Return [X, Y] of the center of cell containing provided text 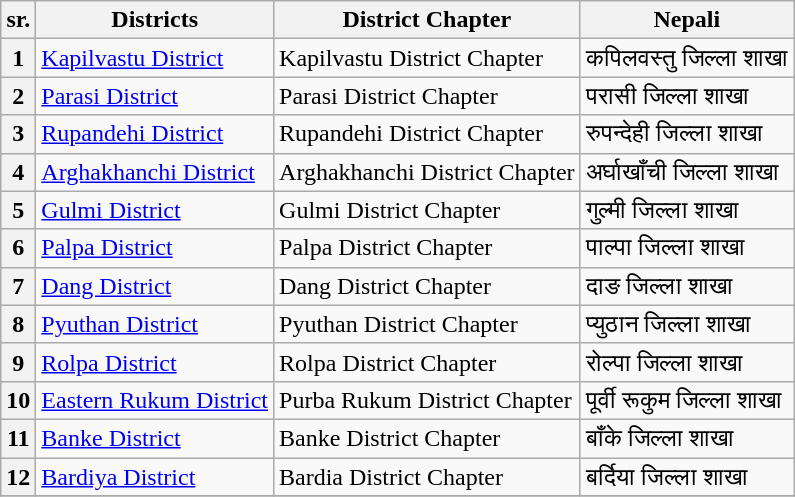
5 [18, 210]
sr. [18, 20]
Rolpa District [155, 362]
Districts [155, 20]
Palpa District [155, 248]
Kapilvastu District Chapter [428, 58]
Bardia District Chapter [428, 477]
Banke District [155, 438]
Dang District Chapter [428, 286]
Rolpa District Chapter [428, 362]
12 [18, 477]
11 [18, 438]
9 [18, 362]
कपिलवस्तु जिल्ला शाखा [687, 58]
Kapilvastu District [155, 58]
6 [18, 248]
4 [18, 172]
रोल्पा जिल्ला शाखा [687, 362]
बाँके जिल्ला शाखा [687, 438]
Bardiya District [155, 477]
अर्घाखाँची जिल्ला शाखा [687, 172]
10 [18, 400]
पाल्पा जिल्ला शाखा [687, 248]
Pyuthan District Chapter [428, 324]
7 [18, 286]
Rupandehi District [155, 134]
Purba Rukum District Chapter [428, 400]
Rupandehi District Chapter [428, 134]
Eastern Rukum District [155, 400]
बर्दिया जिल्ला शाखा [687, 477]
1 [18, 58]
Parasi District [155, 96]
गुल्मी जिल्ला शाखा [687, 210]
रुपन्देही जिल्ला शाखा [687, 134]
Banke District Chapter [428, 438]
Parasi District Chapter [428, 96]
दाङ जिल्ला शाखा [687, 286]
District Chapter [428, 20]
Palpa District Chapter [428, 248]
Nepali [687, 20]
Arghakhanchi District [155, 172]
2 [18, 96]
Dang District [155, 286]
प्युठान जिल्ला शाखा [687, 324]
3 [18, 134]
पूर्वी रूकुम जिल्ला शाखा [687, 400]
Gulmi District Chapter [428, 210]
Arghakhanchi District Chapter [428, 172]
Pyuthan District [155, 324]
Gulmi District [155, 210]
8 [18, 324]
परासी जिल्ला शाखा [687, 96]
